Pinpoint the cell where the given text exists, returning its [x, y] midpoint coordinate. 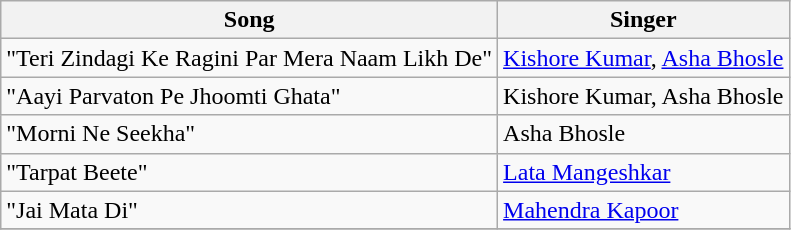
Asha Bhosle [644, 134]
"Aayi Parvaton Pe Jhoomti Ghata" [250, 96]
"Jai Mata Di" [250, 210]
Singer [644, 20]
Song [250, 20]
"Morni Ne Seekha" [250, 134]
Mahendra Kapoor [644, 210]
"Tarpat Beete" [250, 172]
"Teri Zindagi Ke Ragini Par Mera Naam Likh De" [250, 58]
Lata Mangeshkar [644, 172]
